Provide the [X, Y] coordinate of the cell's center where the given text is located.  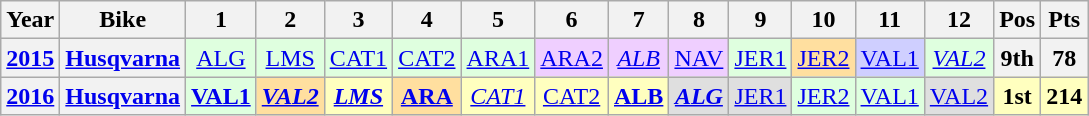
2 [290, 20]
ARA2 [572, 58]
Year [30, 20]
5 [498, 20]
10 [824, 20]
Pts [1064, 20]
214 [1064, 96]
12 [958, 20]
2016 [30, 96]
1 [222, 20]
ARA [427, 96]
78 [1064, 58]
2015 [30, 58]
6 [572, 20]
3 [358, 20]
1st [1018, 96]
Bike [123, 20]
7 [638, 20]
8 [699, 20]
Pos [1018, 20]
9 [760, 20]
NAV [699, 58]
ARA1 [498, 58]
9th [1018, 58]
11 [890, 20]
4 [427, 20]
